Search for the cell housing the specified text and yield its (X, Y) center coordinate. 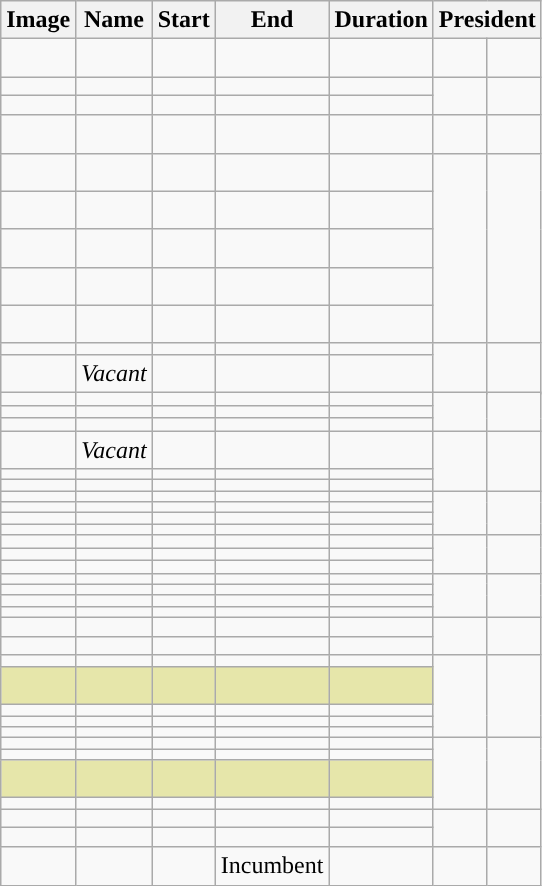
Start (184, 20)
Name (114, 20)
Duration (381, 20)
End (272, 20)
President (487, 20)
Image (38, 20)
Incumbent (272, 866)
